Extract the [X, Y] coordinate from the center of the cell holding the provided text.  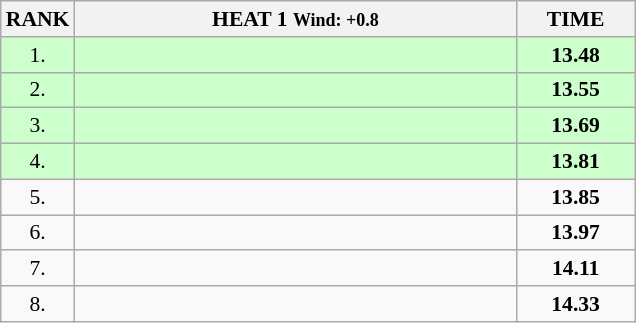
5. [38, 197]
8. [38, 304]
2. [38, 90]
4. [38, 162]
3. [38, 126]
13.81 [576, 162]
TIME [576, 19]
7. [38, 269]
1. [38, 55]
13.69 [576, 126]
13.55 [576, 90]
14.11 [576, 269]
RANK [38, 19]
6. [38, 233]
13.85 [576, 197]
13.48 [576, 55]
14.33 [576, 304]
13.97 [576, 233]
HEAT 1 Wind: +0.8 [295, 19]
